From the cell containing the given text, extract its center point as [X, Y] coordinate. 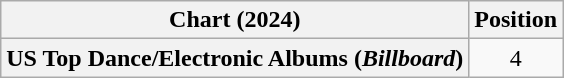
Chart (2024) [235, 20]
US Top Dance/Electronic Albums (Billboard) [235, 58]
4 [516, 58]
Position [516, 20]
